Return the (X, Y) coordinate for the center point of the cell that contains the specified text.  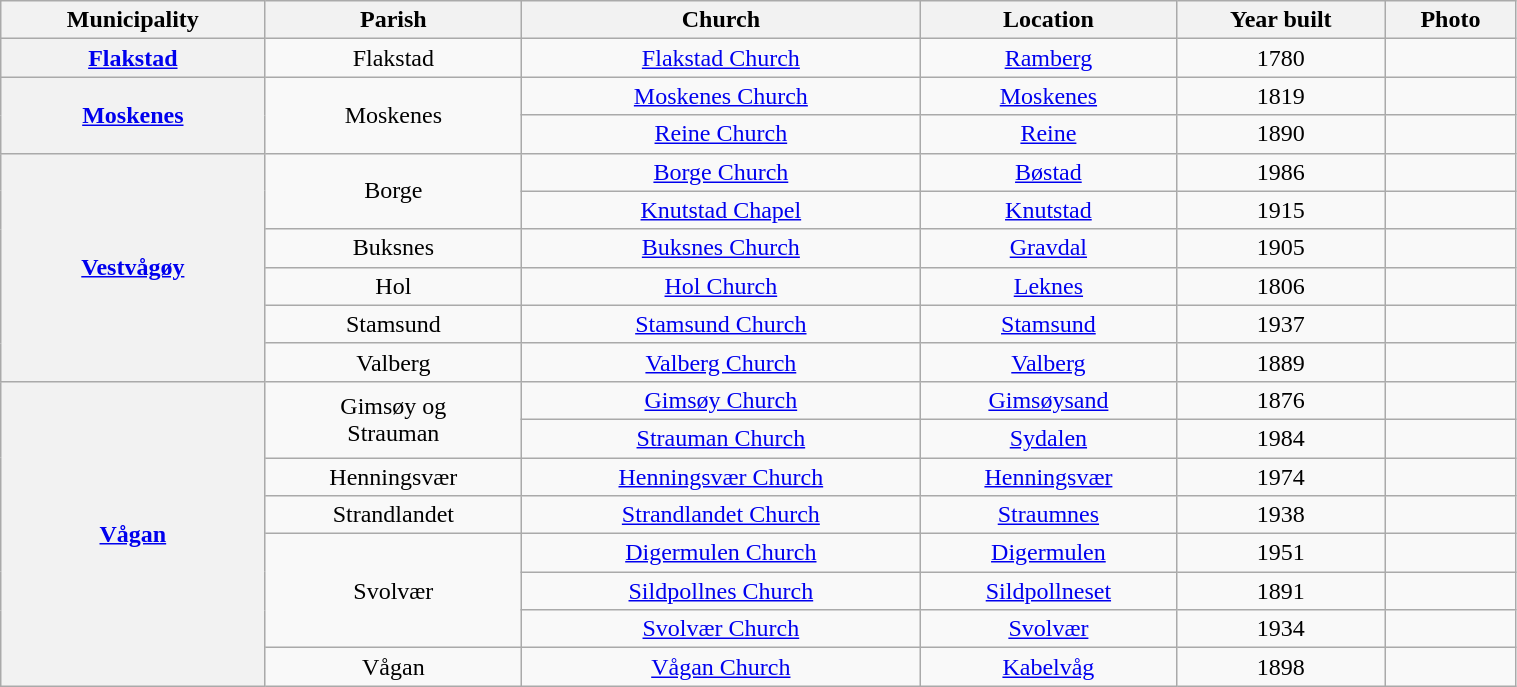
Gimsøy Church (721, 400)
Sydalen (1048, 438)
1986 (1281, 172)
Borge Church (721, 172)
Reine Church (721, 134)
1938 (1281, 515)
Borge (394, 191)
Strandlandet Church (721, 515)
Buksnes (394, 248)
1889 (1281, 362)
Gimsøysand (1048, 400)
1984 (1281, 438)
Knutstad (1048, 210)
Gravdal (1048, 248)
Parish (394, 20)
Moskenes Church (721, 96)
1898 (1281, 667)
Knutstad Chapel (721, 210)
1806 (1281, 286)
Vågan Church (721, 667)
1891 (1281, 591)
Gimsøy ogStrauman (394, 419)
1890 (1281, 134)
Location (1048, 20)
Hol Church (721, 286)
Church (721, 20)
Sildpollneset (1048, 591)
1876 (1281, 400)
Digermulen (1048, 553)
Bøstad (1048, 172)
Municipality (133, 20)
Svolvær Church (721, 629)
Stamsund Church (721, 324)
1905 (1281, 248)
Strandlandet (394, 515)
Kabelvåg (1048, 667)
Vestvågøy (133, 267)
Henningsvær Church (721, 477)
1951 (1281, 553)
Photo (1450, 20)
Reine (1048, 134)
Leknes (1048, 286)
Hol (394, 286)
1915 (1281, 210)
Valberg Church (721, 362)
Year built (1281, 20)
1974 (1281, 477)
Strauman Church (721, 438)
Digermulen Church (721, 553)
1934 (1281, 629)
Sildpollnes Church (721, 591)
1780 (1281, 58)
1819 (1281, 96)
Straumnes (1048, 515)
Ramberg (1048, 58)
Flakstad Church (721, 58)
1937 (1281, 324)
Buksnes Church (721, 248)
